Extract the (X, Y) coordinate from the center of the cell holding the provided text.  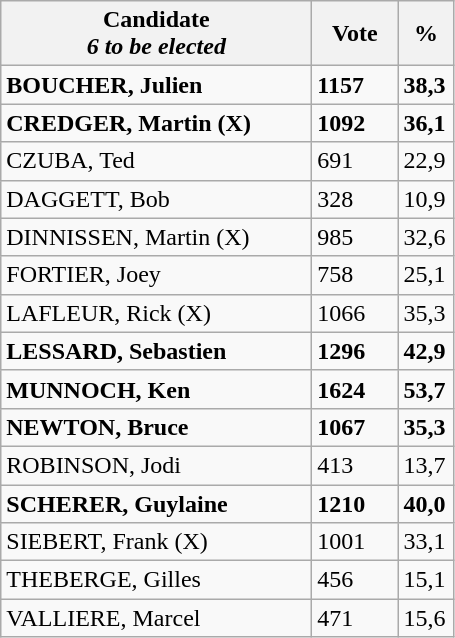
1066 (355, 313)
% (426, 34)
22,9 (426, 161)
40,0 (426, 503)
1157 (355, 85)
758 (355, 275)
328 (355, 199)
1296 (355, 351)
985 (355, 237)
691 (355, 161)
SIEBERT, Frank (X) (156, 542)
53,7 (426, 389)
1210 (355, 503)
471 (355, 618)
SCHERER, Guylaine (156, 503)
15,6 (426, 618)
DINNISSEN, Martin (X) (156, 237)
413 (355, 465)
LESSARD, Sebastien (156, 351)
15,1 (426, 580)
456 (355, 580)
1624 (355, 389)
Vote (355, 34)
LAFLEUR, Rick (X) (156, 313)
13,7 (426, 465)
NEWTON, Bruce (156, 427)
BOUCHER, Julien (156, 85)
Candidate6 to be elected (156, 34)
10,9 (426, 199)
ROBINSON, Jodi (156, 465)
CREDGER, Martin (X) (156, 123)
DAGGETT, Bob (156, 199)
1067 (355, 427)
25,1 (426, 275)
MUNNOCH, Ken (156, 389)
32,6 (426, 237)
CZUBA, Ted (156, 161)
38,3 (426, 85)
33,1 (426, 542)
THEBERGE, Gilles (156, 580)
36,1 (426, 123)
VALLIERE, Marcel (156, 618)
1001 (355, 542)
FORTIER, Joey (156, 275)
42,9 (426, 351)
1092 (355, 123)
